Identify which cell holds the provided text, then report its [X, Y] central coordinate. 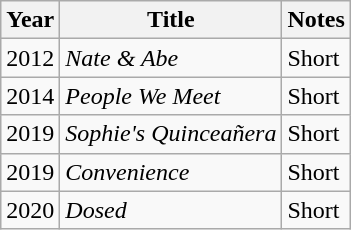
Nate & Abe [171, 58]
2012 [30, 58]
2014 [30, 96]
Year [30, 20]
Dosed [171, 210]
People We Meet [171, 96]
2020 [30, 210]
Notes [316, 20]
Title [171, 20]
Convenience [171, 172]
Sophie's Quinceañera [171, 134]
